Search for the cell housing the specified text and yield its (X, Y) center coordinate. 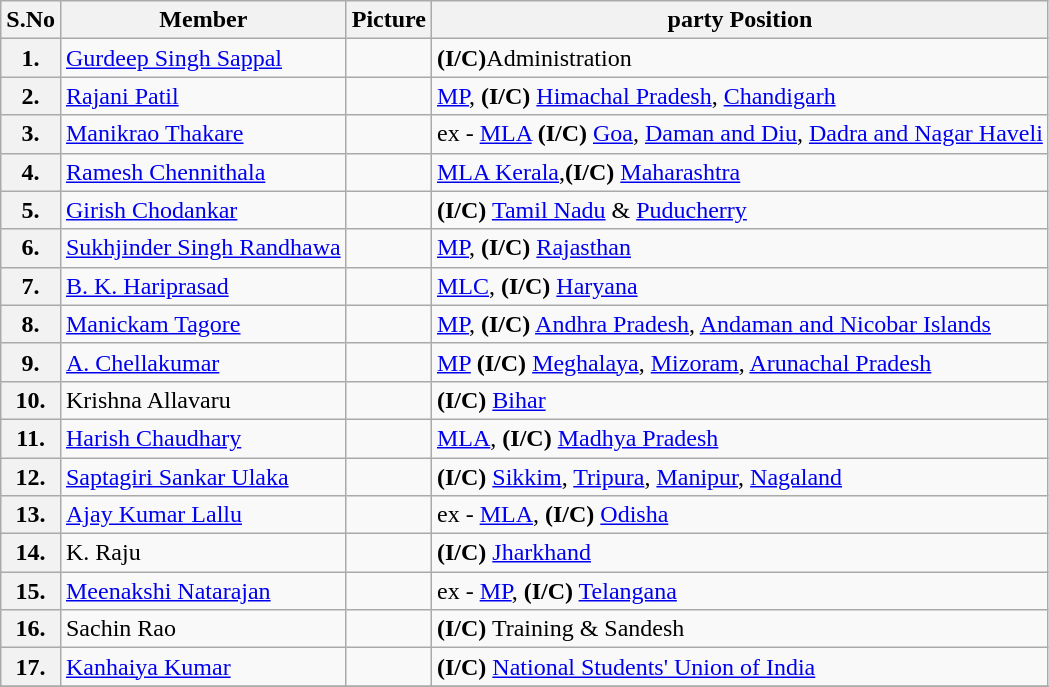
16. (31, 629)
Meenakshi Natarajan (203, 591)
1. (31, 58)
K. Raju (203, 553)
Sukhjinder Singh Randhawa (203, 248)
MP (I/C) Meghalaya, Mizoram, Arunachal Pradesh (740, 362)
B. K. Hariprasad (203, 286)
Ramesh Chennithala (203, 172)
8. (31, 324)
Rajani Patil (203, 96)
(I/C) Jharkhand (740, 553)
12. (31, 477)
9. (31, 362)
Girish Chodankar (203, 210)
13. (31, 515)
Krishna Allavaru (203, 400)
(I/C)Administration (740, 58)
MP, (I/C) Andhra Pradesh, Andaman and Nicobar Islands (740, 324)
10. (31, 400)
Picture (388, 20)
Member (203, 20)
11. (31, 438)
(I/C) Sikkim, Tripura, Manipur, Nagaland (740, 477)
ex - MLA, (I/C) Odisha (740, 515)
A. Chellakumar (203, 362)
Kanhaiya Kumar (203, 667)
S.No (31, 20)
(I/C) Training & Sandesh (740, 629)
MP, (I/C) Himachal Pradesh, Chandigarh (740, 96)
Manikrao Thakare (203, 134)
MP, (I/C) Rajasthan (740, 248)
ex - MLA (I/C) Goa, Daman and Diu, Dadra and Nagar Haveli (740, 134)
15. (31, 591)
MLA Kerala,(I/C) Maharashtra (740, 172)
3. (31, 134)
Gurdeep Singh Sappal (203, 58)
14. (31, 553)
17. (31, 667)
(I/C) Bihar (740, 400)
(I/C) Tamil Nadu & Puducherry (740, 210)
Manickam Tagore (203, 324)
4. (31, 172)
6. (31, 248)
party Position (740, 20)
MLC, (I/C) Haryana (740, 286)
MLA, (I/C) Madhya Pradesh (740, 438)
7. (31, 286)
5. (31, 210)
Ajay Kumar Lallu (203, 515)
Sachin Rao (203, 629)
(I/C) National Students' Union of India (740, 667)
ex - MP, (I/C) Telangana (740, 591)
2. (31, 96)
Saptagiri Sankar Ulaka (203, 477)
Harish Chaudhary (203, 438)
